Output the (x, y) coordinate of the center of the cell containing the given text.  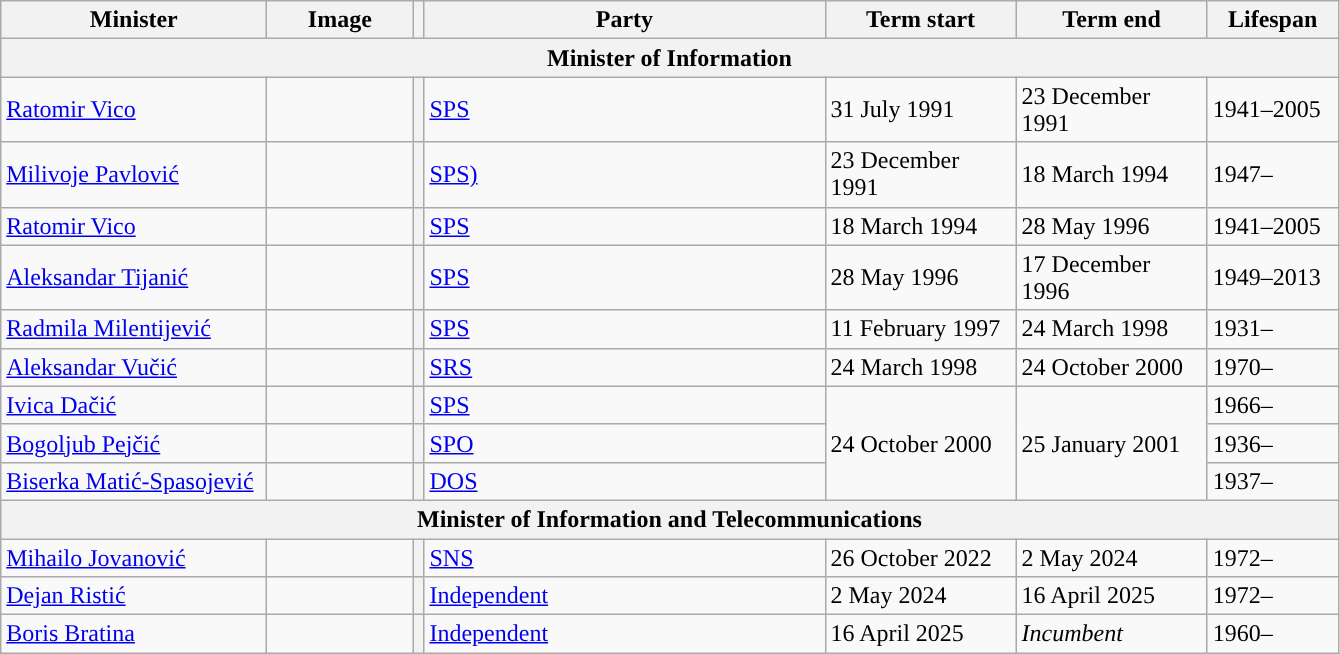
1936– (1272, 443)
SRS (624, 367)
SPS) (624, 174)
1949–2013 (1272, 278)
1966– (1272, 405)
25 January 2001 (1112, 443)
1931– (1272, 329)
SNS (624, 557)
Minister of Information (670, 58)
Term start (920, 20)
Lifespan (1272, 20)
Aleksandar Tijanić (134, 278)
Term end (1112, 20)
SPO (624, 443)
1970– (1272, 367)
Incumbent (1112, 634)
Dejan Ristić (134, 596)
Mihailo Jovanović (134, 557)
Party (624, 20)
Boris Bratina (134, 634)
Radmila Milentijević (134, 329)
17 December 1996 (1112, 278)
31 July 1991 (920, 110)
1947– (1272, 174)
11 February 1997 (920, 329)
1960– (1272, 634)
Biserka Matić-Spasojević (134, 481)
Minister of Information and Telecommunications (670, 519)
Bogoljub Pejčić (134, 443)
Ivica Dačić (134, 405)
1937– (1272, 481)
Aleksandar Vučić (134, 367)
Image (340, 20)
DOS (624, 481)
Milivoje Pavlović (134, 174)
Minister (134, 20)
26 October 2022 (920, 557)
